Determine the (x, y) coordinate at the center of the cell enclosing the given text.  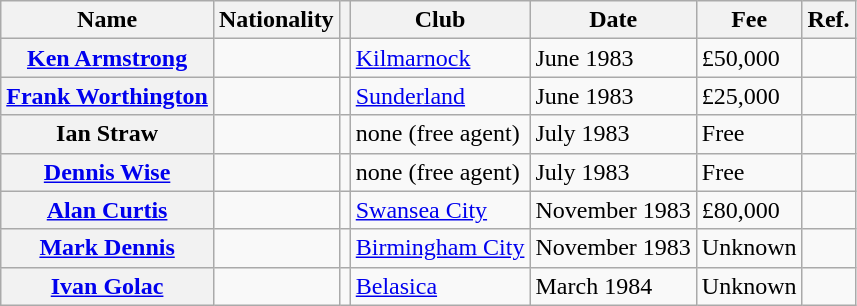
Mark Dennis (108, 248)
£50,000 (749, 58)
Date (613, 20)
Birmingham City (440, 248)
Dennis Wise (108, 172)
Ian Straw (108, 134)
Belasica (440, 286)
£25,000 (749, 96)
Ref. (828, 20)
Ivan Golac (108, 286)
Nationality (276, 20)
Name (108, 20)
Alan Curtis (108, 210)
Frank Worthington (108, 96)
March 1984 (613, 286)
Club (440, 20)
Kilmarnock (440, 58)
Ken Armstrong (108, 58)
Fee (749, 20)
Swansea City (440, 210)
Sunderland (440, 96)
£80,000 (749, 210)
